Detect which cell encompasses the target text, then output its (X, Y) center coordinate. 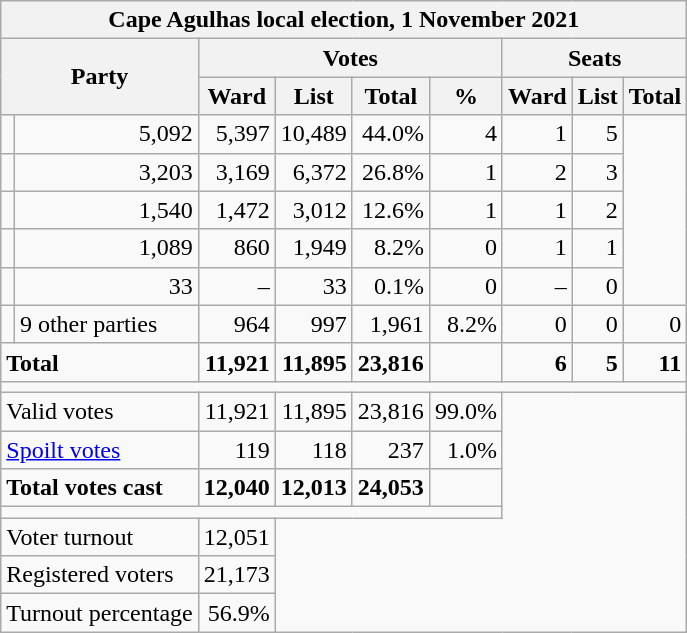
3,203 (106, 172)
3 (598, 172)
1.0% (466, 449)
1,089 (106, 248)
964 (236, 324)
12,013 (314, 488)
5,397 (236, 134)
6 (537, 362)
3,012 (314, 210)
5,092 (106, 134)
10,489 (314, 134)
44.0% (390, 134)
12,051 (236, 537)
119 (236, 449)
6,372 (314, 172)
9 other parties (106, 324)
Seats (594, 58)
99.0% (466, 411)
Cape Agulhas local election, 1 November 2021 (344, 20)
1,472 (236, 210)
Spoilt votes (100, 449)
237 (390, 449)
% (466, 96)
Turnout percentage (100, 613)
1,961 (390, 324)
0.1% (390, 286)
12,040 (236, 488)
12.6% (390, 210)
4 (466, 134)
Voter turnout (100, 537)
997 (314, 324)
Party (100, 77)
21,173 (236, 575)
860 (236, 248)
Votes (350, 58)
56.9% (236, 613)
Valid votes (100, 411)
24,053 (390, 488)
11 (655, 362)
1,540 (106, 210)
3,169 (236, 172)
1,949 (314, 248)
118 (314, 449)
26.8% (390, 172)
Registered voters (100, 575)
Total votes cast (100, 488)
